For the text-containing cell, return its midpoint in [X, Y] coordinate format. 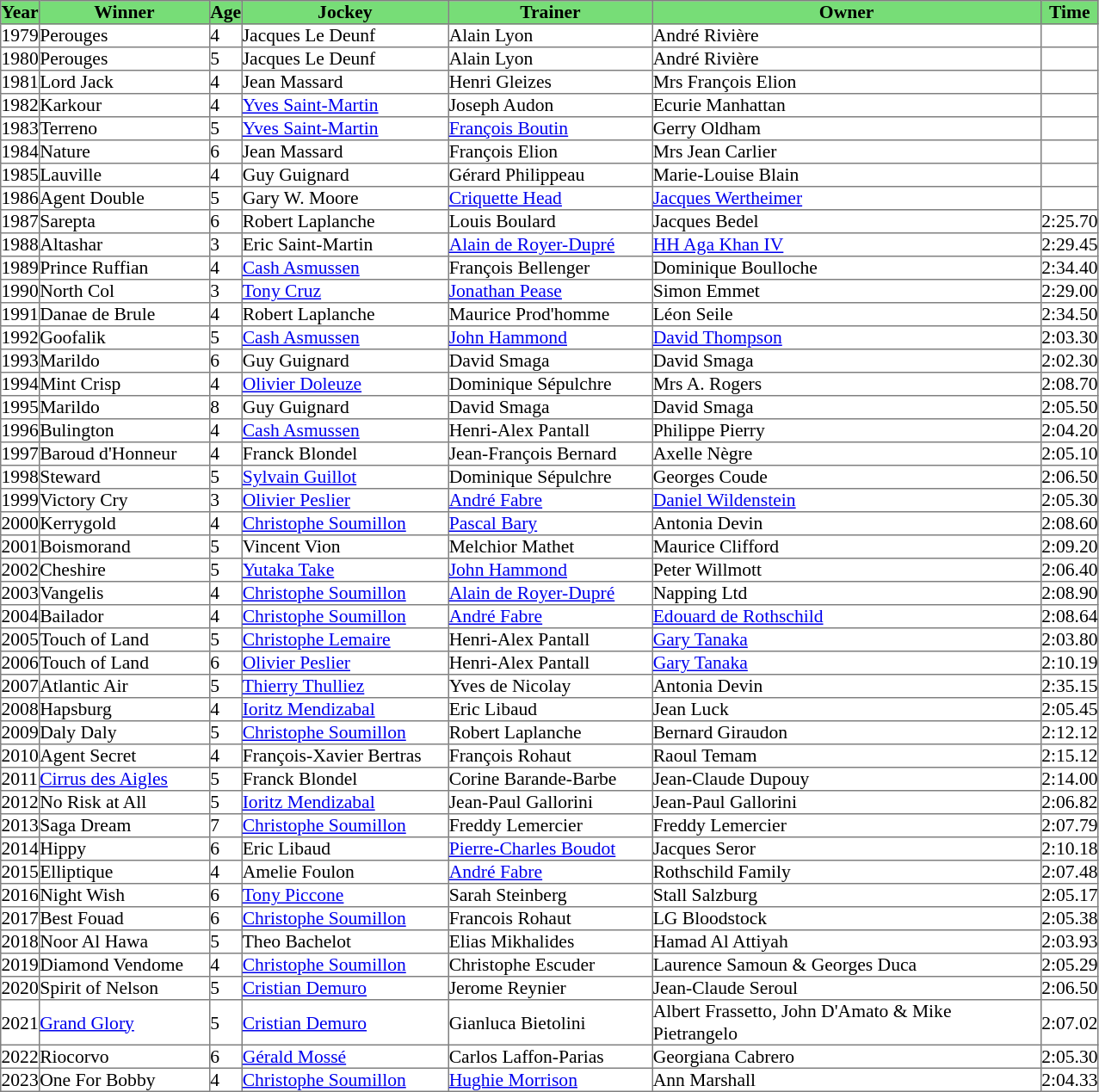
Night Wish [124, 895]
Léon Seile [847, 315]
Mrs François Elion [847, 83]
1997 [21, 454]
Vincent Vion [345, 547]
Jonathan Pease [551, 291]
Owner [847, 12]
1984 [21, 151]
1981 [21, 83]
Criquette Head [551, 198]
2:05.45 [1069, 709]
2001 [21, 547]
Lauville [124, 176]
2:10.18 [1069, 848]
Mint Crisp [124, 384]
Terreno [124, 129]
2010 [21, 756]
Pascal Bary [551, 523]
Hapsburg [124, 709]
HH Aga Khan IV [847, 244]
Spirit of Nelson [124, 988]
Riocorvo [124, 1057]
Thierry Thulliez [345, 687]
2:04.33 [1069, 1079]
1999 [21, 501]
1998 [21, 477]
Pierre-Charles Boudot [551, 848]
2:08.64 [1069, 616]
2:03.93 [1069, 941]
Jacques Wertheimer [847, 198]
2008 [21, 709]
1980 [21, 59]
Diamond Vendome [124, 966]
Sarah Steinberg [551, 895]
2:12.12 [1069, 733]
Tony Cruz [345, 291]
Melchior Mathet [551, 547]
2012 [21, 802]
François Rohaut [551, 756]
Ecurie Manhattan [847, 105]
François Elion [551, 151]
Peter Willmott [847, 570]
Gerry Oldham [847, 129]
David Thompson [847, 337]
François Bellenger [551, 268]
2:05.29 [1069, 966]
Rothschild Family [847, 873]
Corine Barande-Barbe [551, 780]
1993 [21, 361]
Jean-Claude Seroul [847, 988]
2:09.20 [1069, 547]
Georges Coude [847, 477]
Jean-Claude Dupouy [847, 780]
2018 [21, 941]
Jean-François Bernard [551, 454]
2022 [21, 1057]
Danae de Brule [124, 315]
Year [21, 12]
2:05.10 [1069, 454]
Georgiana Cabrero [847, 1057]
Gianluca Bietolini [551, 1022]
Baroud d'Honneur [124, 454]
2011 [21, 780]
1992 [21, 337]
Best Fouad [124, 919]
2:08.70 [1069, 384]
Boismorand [124, 547]
2021 [21, 1022]
Yutaka Take [345, 570]
Raoul Temam [847, 756]
2:34.40 [1069, 268]
Agent Secret [124, 756]
Joseph Audon [551, 105]
Yves de Nicolay [551, 687]
Christophe Lemaire [345, 640]
Cheshire [124, 570]
Albert Frassetto, John D'Amato & Mike Pietrangelo [847, 1022]
2:07.48 [1069, 873]
Eric Saint-Martin [345, 244]
2013 [21, 826]
1987 [21, 222]
1996 [21, 430]
2:05.17 [1069, 895]
Bailador [124, 616]
Ann Marshall [847, 1079]
1985 [21, 176]
Carlos Laffon-Parias [551, 1057]
Sylvain Guillot [345, 477]
2002 [21, 570]
Atlantic Air [124, 687]
One For Bobby [124, 1079]
Louis Boulard [551, 222]
2:05.50 [1069, 408]
Stall Salzburg [847, 895]
Mrs A. Rogers [847, 384]
Goofalik [124, 337]
Bernard Giraudon [847, 733]
1983 [21, 129]
Trainer [551, 12]
Noor Al Hawa [124, 941]
1988 [21, 244]
2:05.38 [1069, 919]
Maurice Clifford [847, 547]
2:15.12 [1069, 756]
Francois Rohaut [551, 919]
2:02.30 [1069, 361]
Kerrygold [124, 523]
Winner [124, 12]
2:07.02 [1069, 1022]
Theo Bachelot [345, 941]
Saga Dream [124, 826]
Hughie Morrison [551, 1079]
2:35.15 [1069, 687]
Time [1069, 12]
1995 [21, 408]
2:03.80 [1069, 640]
8 [225, 408]
Henri Gleizes [551, 83]
2015 [21, 873]
Napping Ltd [847, 594]
2004 [21, 616]
Elias Mikhalides [551, 941]
Jacques Seror [847, 848]
Steward [124, 477]
2:06.82 [1069, 802]
Gérald Mossé [345, 1057]
Philippe Pierry [847, 430]
2019 [21, 966]
2023 [21, 1079]
Hamad Al Attiyah [847, 941]
Mrs Jean Carlier [847, 151]
Age [225, 12]
2003 [21, 594]
2:29.45 [1069, 244]
Elliptique [124, 873]
Gérard Philippeau [551, 176]
Jockey [345, 12]
2:29.00 [1069, 291]
2017 [21, 919]
Tony Piccone [345, 895]
Jerome Reynier [551, 988]
2005 [21, 640]
1982 [21, 105]
2014 [21, 848]
1986 [21, 198]
2:04.20 [1069, 430]
North Col [124, 291]
Agent Double [124, 198]
2006 [21, 663]
Lord Jack [124, 83]
Amelie Foulon [345, 873]
2:08.90 [1069, 594]
2:03.30 [1069, 337]
Grand Glory [124, 1022]
Dominique Boulloche [847, 268]
Victory Cry [124, 501]
2:34.50 [1069, 315]
Edouard de Rothschild [847, 616]
Gary W. Moore [345, 198]
2000 [21, 523]
Christophe Escuder [551, 966]
Olivier Doleuze [345, 384]
Daly Daly [124, 733]
Laurence Samoun & Georges Duca [847, 966]
Nature [124, 151]
1989 [21, 268]
2:14.00 [1069, 780]
2009 [21, 733]
Bulington [124, 430]
Prince Ruffian [124, 268]
François Boutin [551, 129]
1979 [21, 36]
1994 [21, 384]
LG Bloodstock [847, 919]
7 [225, 826]
2:10.19 [1069, 663]
François-Xavier Bertras [345, 756]
Jacques Bedel [847, 222]
Simon Emmet [847, 291]
Cirrus des Aigles [124, 780]
Jean Luck [847, 709]
2:08.60 [1069, 523]
Daniel Wildenstein [847, 501]
Maurice Prod'homme [551, 315]
2016 [21, 895]
Marie-Louise Blain [847, 176]
2:06.40 [1069, 570]
1991 [21, 315]
Axelle Nègre [847, 454]
2020 [21, 988]
2:25.70 [1069, 222]
Karkour [124, 105]
Sarepta [124, 222]
2007 [21, 687]
Vangelis [124, 594]
Altashar [124, 244]
Hippy [124, 848]
2:07.79 [1069, 826]
1990 [21, 291]
No Risk at All [124, 802]
